Output the (X, Y) coordinate of the center of the cell containing the given text.  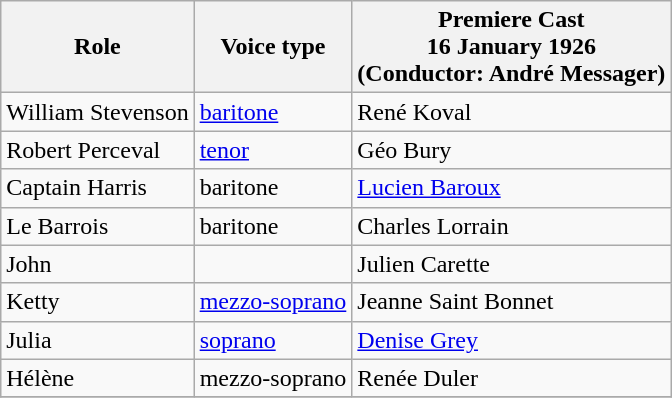
Captain Harris (98, 188)
William Stevenson (98, 112)
Lucien Baroux (512, 188)
René Koval (512, 112)
Hélène (98, 378)
Role (98, 47)
Julien Carette (512, 264)
Julia (98, 340)
Premiere Cast16 January 1926(Conductor: André Messager) (512, 47)
Charles Lorrain (512, 226)
Le Barrois (98, 226)
Jeanne Saint Bonnet (512, 302)
Renée Duler (512, 378)
Ketty (98, 302)
Robert Perceval (98, 150)
Denise Grey (512, 340)
John (98, 264)
soprano (273, 340)
tenor (273, 150)
Voice type (273, 47)
Géo Bury (512, 150)
